Scan for the cell matching the given text and deliver its [X, Y] coordinate at center. 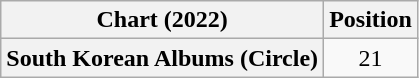
Chart (2022) [162, 20]
South Korean Albums (Circle) [162, 58]
Position [371, 20]
21 [371, 58]
